For the text-containing cell, return its midpoint in (x, y) coordinate format. 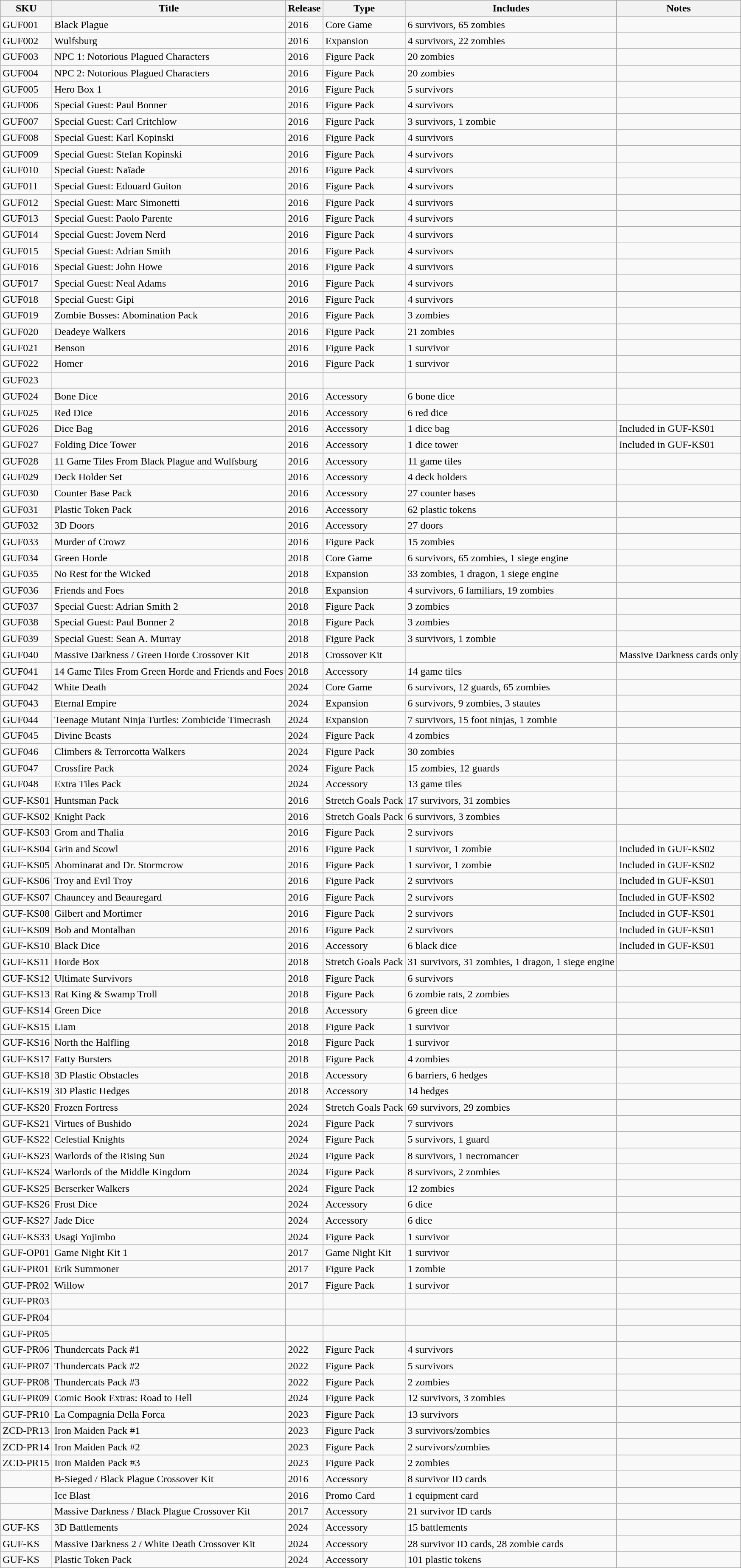
101 plastic tokens (511, 1560)
Iron Maiden Pack #2 (169, 1447)
Erik Summoner (169, 1269)
Fatty Bursters (169, 1059)
Special Guest: Gipi (169, 299)
Divine Beasts (169, 736)
GUF-KS10 (26, 946)
GUF-KS15 (26, 1027)
Homer (169, 364)
1 dice tower (511, 445)
La Compagnia Della Forca (169, 1414)
Special Guest: Edouard Guiton (169, 186)
Thundercats Pack #1 (169, 1350)
3D Plastic Obstacles (169, 1075)
Frozen Fortress (169, 1107)
Wulfsburg (169, 41)
GUF048 (26, 784)
Massive Darkness / Black Plague Crossover Kit (169, 1512)
Zombie Bosses: Abomination Pack (169, 315)
GUF-KS21 (26, 1123)
GUF-PR08 (26, 1382)
GUF003 (26, 57)
30 zombies (511, 752)
Crossover Kit (364, 655)
6 survivors, 65 zombies, 1 siege engine (511, 558)
Celestial Knights (169, 1140)
B-Sieged / Black Plague Crossover Kit (169, 1479)
GUF014 (26, 235)
GUF036 (26, 590)
6 survivors, 9 zombies, 3 stautes (511, 703)
Horde Box (169, 962)
GUF-KS01 (26, 800)
Deadeye Walkers (169, 332)
17 survivors, 31 zombies (511, 800)
GUF-KS24 (26, 1172)
GUF-OP01 (26, 1253)
GUF007 (26, 121)
21 zombies (511, 332)
Eternal Empire (169, 703)
GUF012 (26, 203)
GUF044 (26, 720)
GUF-KS19 (26, 1091)
GUF-PR02 (26, 1285)
Bone Dice (169, 396)
14 game tiles (511, 671)
GUF-PR10 (26, 1414)
GUF022 (26, 364)
Bob and Montalban (169, 929)
Massive Darkness / Green Horde Crossover Kit (169, 655)
Special Guest: Naïade (169, 170)
GUF030 (26, 493)
Special Guest: Carl Critchlow (169, 121)
Virtues of Bushido (169, 1123)
NPC 1: Notorious Plagued Characters (169, 57)
Special Guest: Paul Bonner 2 (169, 622)
3D Plastic Hedges (169, 1091)
Rat King & Swamp Troll (169, 994)
Game Night Kit (364, 1253)
GUF-KS09 (26, 929)
GUF-KS05 (26, 865)
GUF005 (26, 89)
3 survivors/zombies (511, 1430)
GUF-KS04 (26, 849)
GUF-KS22 (26, 1140)
3D Battlements (169, 1528)
Notes (679, 8)
ZCD-PR14 (26, 1447)
27 doors (511, 526)
Liam (169, 1027)
GUF-KS25 (26, 1188)
GUF-KS23 (26, 1156)
Warlords of the Rising Sun (169, 1156)
Hero Box 1 (169, 89)
GUF011 (26, 186)
GUF-PR07 (26, 1366)
Chauncey and Beauregard (169, 897)
27 counter bases (511, 493)
SKU (26, 8)
GUF041 (26, 671)
Crossfire Pack (169, 768)
GUF-KS12 (26, 978)
GUF002 (26, 41)
6 green dice (511, 1011)
12 zombies (511, 1188)
6 zombie rats, 2 zombies (511, 994)
GUF006 (26, 105)
Special Guest: Stefan Kopinski (169, 154)
Gilbert and Mortimer (169, 913)
Special Guest: Sean A. Murray (169, 639)
GUF027 (26, 445)
GUF-KS07 (26, 897)
GUF035 (26, 574)
GUF032 (26, 526)
Grom and Thalia (169, 833)
NPC 2: Notorious Plagued Characters (169, 73)
12 survivors, 3 zombies (511, 1398)
4 deck holders (511, 477)
Counter Base Pack (169, 493)
GUF025 (26, 412)
6 survivors, 65 zombies (511, 25)
1 zombie (511, 1269)
GUF001 (26, 25)
1 equipment card (511, 1495)
North the Halfling (169, 1043)
ZCD-PR13 (26, 1430)
Title (169, 8)
62 plastic tokens (511, 510)
Jade Dice (169, 1220)
GUF043 (26, 703)
GUF038 (26, 622)
Usagi Yojimbo (169, 1237)
GUF033 (26, 542)
Warlords of the Middle Kingdom (169, 1172)
GUF-KS20 (26, 1107)
GUF-KS18 (26, 1075)
GUF029 (26, 477)
Murder of Crowz (169, 542)
GUF004 (26, 73)
Abominarat and Dr. Stormcrow (169, 865)
GUF-KS33 (26, 1237)
Special Guest: Adrian Smith (169, 251)
GUF010 (26, 170)
Green Dice (169, 1011)
Includes (511, 8)
GUF047 (26, 768)
28 survivor ID cards, 28 zombie cards (511, 1544)
Grin and Scowl (169, 849)
13 game tiles (511, 784)
GUF046 (26, 752)
GUF017 (26, 283)
Promo Card (364, 1495)
Special Guest: Adrian Smith 2 (169, 606)
8 survivors, 2 zombies (511, 1172)
2 survivors/zombies (511, 1447)
GUF-PR05 (26, 1334)
Special Guest: Neal Adams (169, 283)
14 Game Tiles From Green Horde and Friends and Foes (169, 671)
Special Guest: Jovem Nerd (169, 235)
GUF028 (26, 461)
8 survivors, 1 necromancer (511, 1156)
GUF013 (26, 219)
GUF020 (26, 332)
6 red dice (511, 412)
Deck Holder Set (169, 477)
GUF-KS02 (26, 816)
GUF018 (26, 299)
GUF019 (26, 315)
Extra Tiles Pack (169, 784)
Knight Pack (169, 816)
GUF023 (26, 380)
GUF-PR04 (26, 1317)
GUF008 (26, 138)
15 zombies (511, 542)
Climbers & Terrorcotta Walkers (169, 752)
11 Game Tiles From Black Plague and Wulfsburg (169, 461)
White Death (169, 687)
Ice Blast (169, 1495)
Ultimate Survivors (169, 978)
GUF-KS26 (26, 1204)
GUF-PR01 (26, 1269)
ZCD-PR15 (26, 1463)
GUF009 (26, 154)
GUF031 (26, 510)
GUF-PR09 (26, 1398)
8 survivor ID cards (511, 1479)
1 dice bag (511, 428)
Red Dice (169, 412)
Thundercats Pack #2 (169, 1366)
7 survivors, 15 foot ninjas, 1 zombie (511, 720)
GUF-KS14 (26, 1011)
GUF026 (26, 428)
6 barriers, 6 hedges (511, 1075)
7 survivors (511, 1123)
GUF-KS17 (26, 1059)
GUF015 (26, 251)
GUF016 (26, 267)
Troy and Evil Troy (169, 881)
Release (304, 8)
Type (364, 8)
31 survivors, 31 zombies, 1 dragon, 1 siege engine (511, 962)
Huntsman Pack (169, 800)
6 bone dice (511, 396)
GUF-PR03 (26, 1301)
Special Guest: Paolo Parente (169, 219)
Green Horde (169, 558)
Special Guest: Karl Kopinski (169, 138)
Game Night Kit 1 (169, 1253)
Frost Dice (169, 1204)
GUF021 (26, 348)
Black Dice (169, 946)
GUF-PR06 (26, 1350)
5 survivors, 1 guard (511, 1140)
4 survivors, 22 zombies (511, 41)
GUF040 (26, 655)
GUF-KS27 (26, 1220)
Folding Dice Tower (169, 445)
Comic Book Extras: Road to Hell (169, 1398)
Berserker Walkers (169, 1188)
Iron Maiden Pack #1 (169, 1430)
GUF042 (26, 687)
11 game tiles (511, 461)
Special Guest: Marc Simonetti (169, 203)
Massive Darkness 2 / White Death Crossover Kit (169, 1544)
GUF037 (26, 606)
6 survivors (511, 978)
21 survivor ID cards (511, 1512)
GUF-KS16 (26, 1043)
No Rest for the Wicked (169, 574)
6 survivors, 12 guards, 65 zombies (511, 687)
GUF-KS06 (26, 881)
6 black dice (511, 946)
GUF024 (26, 396)
Special Guest: Paul Bonner (169, 105)
Thundercats Pack #3 (169, 1382)
GUF045 (26, 736)
15 zombies, 12 guards (511, 768)
3D Doors (169, 526)
33 zombies, 1 dragon, 1 siege engine (511, 574)
GUF-KS13 (26, 994)
Massive Darkness cards only (679, 655)
GUF-KS03 (26, 833)
GUF039 (26, 639)
Willow (169, 1285)
13 survivors (511, 1414)
4 survivors, 6 familiars, 19 zombies (511, 590)
6 survivors, 3 zombies (511, 816)
Teenage Mutant Ninja Turtles: Zombicide Timecrash (169, 720)
Benson (169, 348)
15 battlements (511, 1528)
Dice Bag (169, 428)
Friends and Foes (169, 590)
Special Guest: John Howe (169, 267)
Black Plague (169, 25)
69 survivors, 29 zombies (511, 1107)
GUF-KS11 (26, 962)
GUF-KS08 (26, 913)
14 hedges (511, 1091)
Iron Maiden Pack #3 (169, 1463)
GUF034 (26, 558)
